Scan for the cell matching the given text and deliver its (X, Y) coordinate at center. 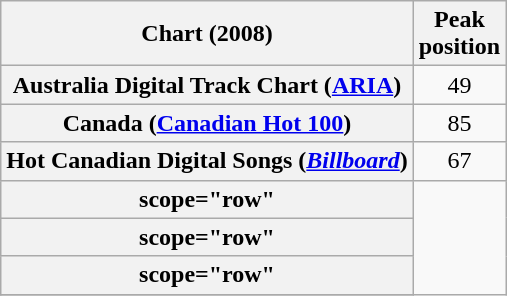
Canada (Canadian Hot 100) (207, 123)
49 (459, 85)
Peakposition (459, 34)
67 (459, 161)
Chart (2008) (207, 34)
85 (459, 123)
Hot Canadian Digital Songs (Billboard) (207, 161)
Australia Digital Track Chart (ARIA) (207, 85)
